Determine the [x, y] coordinate at the center of the cell enclosing the given text.  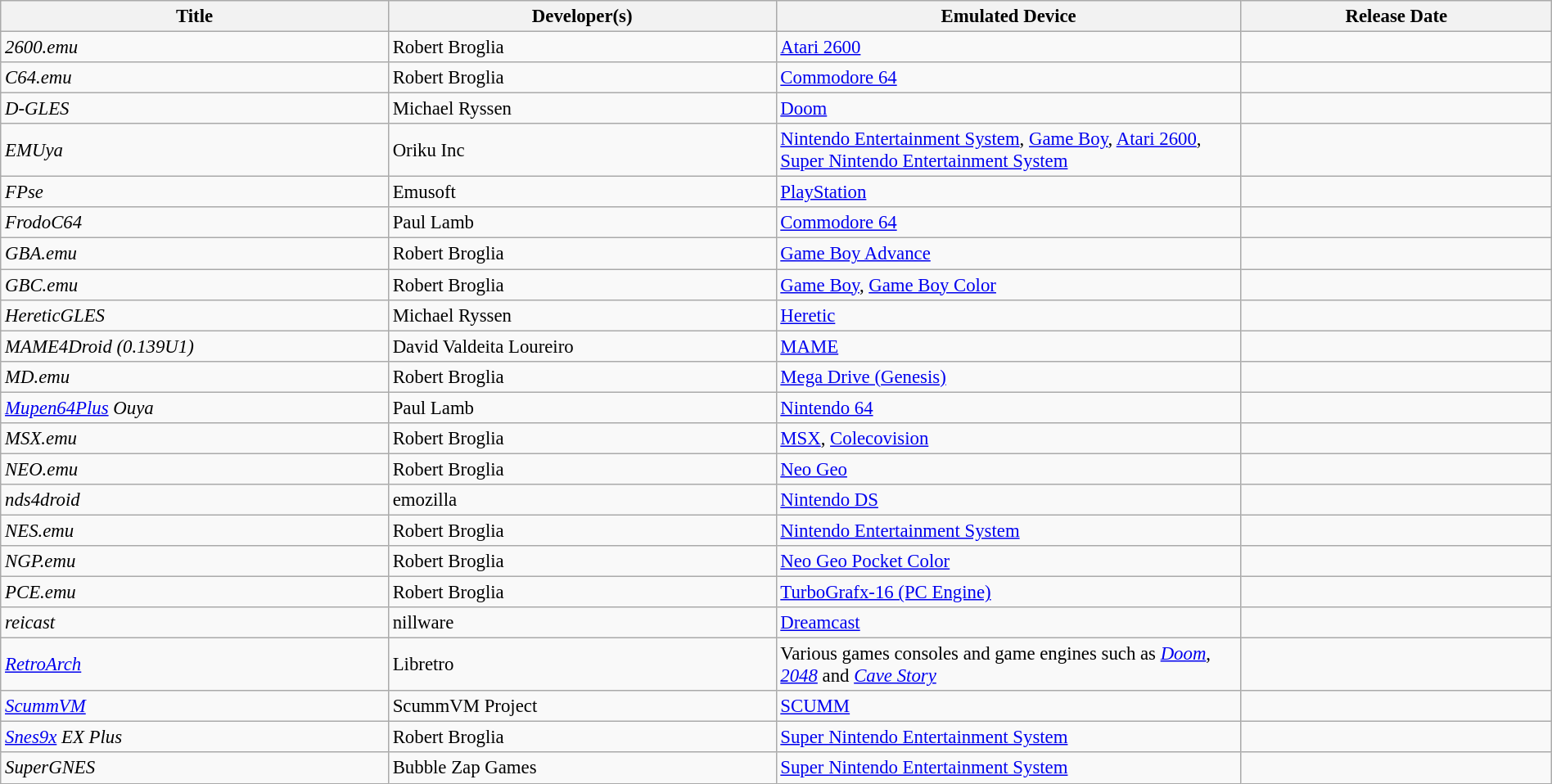
Atari 2600 [1008, 47]
ScummVM Project [582, 706]
Various games consoles and game engines such as Doom, 2048 and Cave Story [1008, 665]
ScummVM [195, 706]
EMUya [195, 151]
Nintendo 64 [1008, 408]
MSX, Colecovision [1008, 439]
HereticGLES [195, 315]
Developer(s) [582, 16]
Dreamcast [1008, 623]
TurboGrafx-16 (PC Engine) [1008, 593]
Neo Geo Pocket Color [1008, 561]
Nintendo Entertainment System [1008, 530]
MAME [1008, 346]
Bubble Zap Games [582, 768]
Nintendo DS [1008, 500]
C64.emu [195, 78]
PCE.emu [195, 593]
David Valdeita Loureiro [582, 346]
Heretic [1008, 315]
Libretro [582, 665]
FPse [195, 192]
MAME4Droid (0.139U1) [195, 346]
Emulated Device [1008, 16]
emozilla [582, 500]
Game Boy, Game Boy Color [1008, 285]
Release Date [1396, 16]
NEO.emu [195, 469]
Emusoft [582, 192]
Snes9x EX Plus [195, 737]
D-GLES [195, 109]
RetroArch [195, 665]
reicast [195, 623]
Neo Geo [1008, 469]
Title [195, 16]
Doom [1008, 109]
SuperGNES [195, 768]
NGP.emu [195, 561]
Game Boy Advance [1008, 254]
nillware [582, 623]
GBC.emu [195, 285]
Oriku Inc [582, 151]
PlayStation [1008, 192]
GBA.emu [195, 254]
2600.emu [195, 47]
Mega Drive (Genesis) [1008, 376]
Mupen64Plus Ouya [195, 408]
MSX.emu [195, 439]
MD.emu [195, 376]
NES.emu [195, 530]
SCUMM [1008, 706]
FrodoC64 [195, 223]
Nintendo Entertainment System, Game Boy, Atari 2600, Super Nintendo Entertainment System [1008, 151]
nds4droid [195, 500]
